Extract the (x, y) coordinate from the center of the cell holding the provided text.  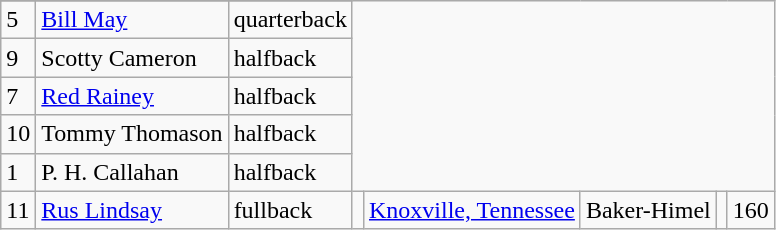
Red Rainey (132, 96)
quarterback (290, 20)
Baker-Himel (648, 210)
Bill May (132, 20)
Tommy Thomason (132, 134)
160 (750, 210)
5 (18, 20)
9 (18, 58)
Knoxville, Tennessee (472, 210)
Rus Lindsay (132, 210)
11 (18, 210)
Scotty Cameron (132, 58)
1 (18, 172)
fullback (290, 210)
7 (18, 96)
10 (18, 134)
P. H. Callahan (132, 172)
